Detect which cell encompasses the target text, then output its (x, y) center coordinate. 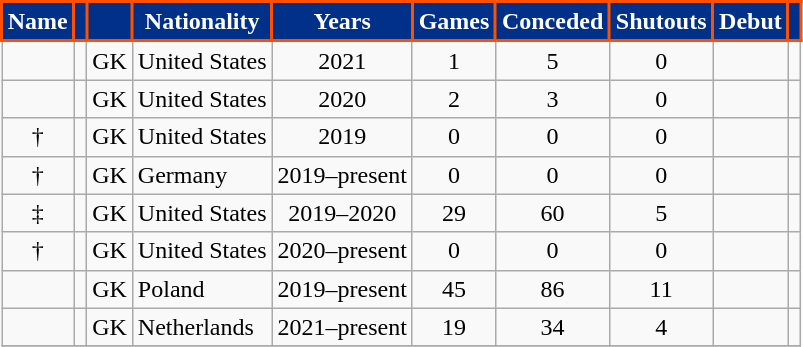
45 (454, 289)
86 (553, 289)
19 (454, 327)
2 (454, 99)
Shutouts (662, 22)
2020–present (342, 251)
34 (553, 327)
1 (454, 60)
Years (342, 22)
Name (38, 22)
29 (454, 213)
2019 (342, 137)
11 (662, 289)
Nationality (202, 22)
Debut (750, 22)
2021 (342, 60)
Poland (202, 289)
4 (662, 327)
Conceded (553, 22)
‡ (38, 213)
Netherlands (202, 327)
3 (553, 99)
Games (454, 22)
Germany (202, 175)
2019–2020 (342, 213)
60 (553, 213)
2020 (342, 99)
2021–present (342, 327)
